From the cell containing the given text, extract its center point as [x, y] coordinate. 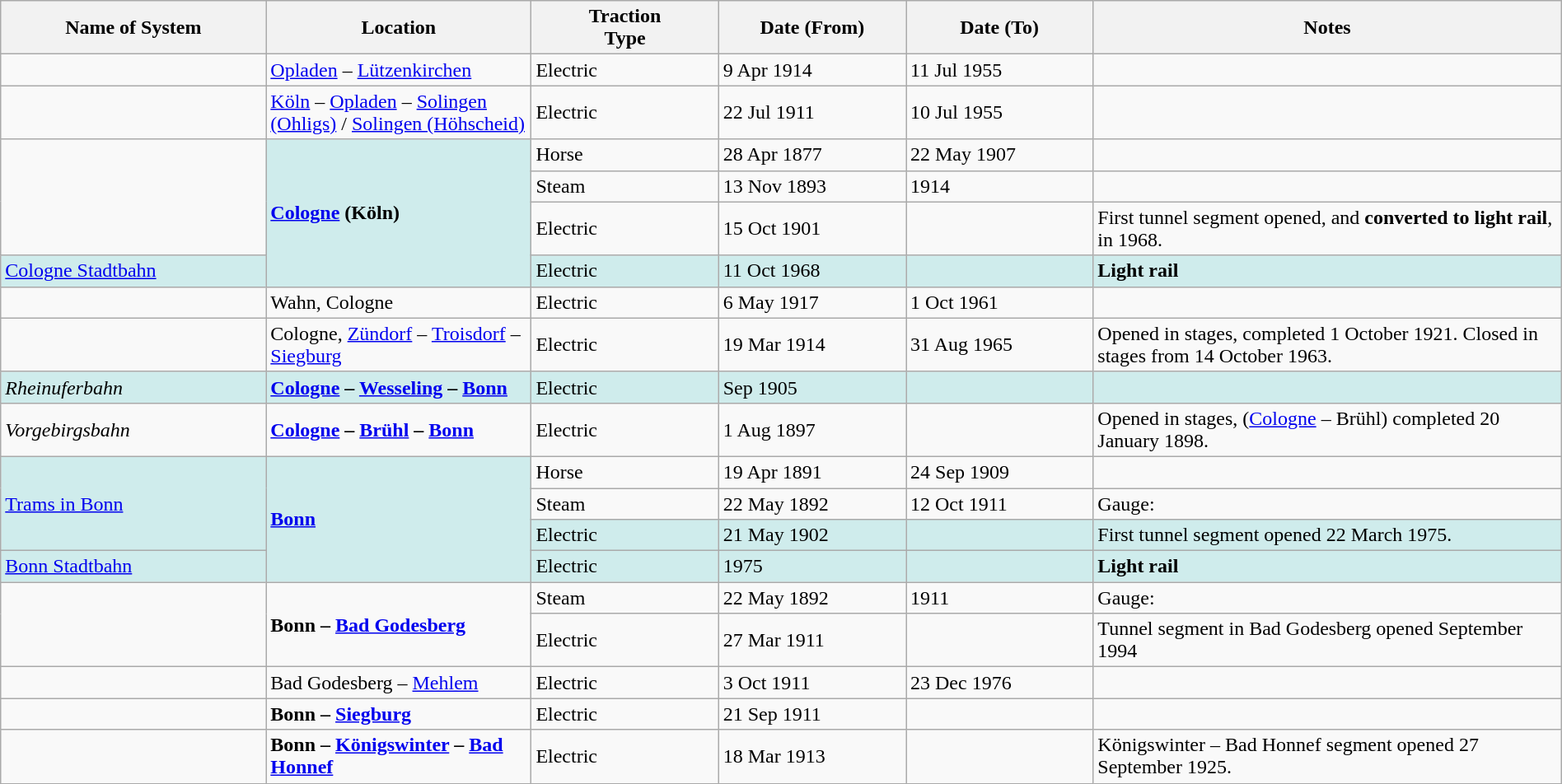
15 Oct 1901 [812, 229]
Bonn [399, 519]
Date (To) [1000, 28]
21 May 1902 [812, 535]
11 Jul 1955 [1000, 70]
Bad Godesberg – Mehlem [399, 683]
Cologne – Brühl – Bonn [399, 430]
Trams in Bonn [133, 503]
Köln – Opladen – Solingen (Ohligs) / Solingen (Höhscheid) [399, 112]
31 Aug 1965 [1000, 344]
11 Oct 1968 [812, 271]
19 Mar 1914 [812, 344]
9 Apr 1914 [812, 70]
Opened in stages, completed 1 October 1921. Closed in stages from 14 October 1963. [1327, 344]
23 Dec 1976 [1000, 683]
Bonn – Bad Godesberg [399, 624]
24 Sep 1909 [1000, 472]
Königswinter – Bad Honnef segment opened 27 September 1925. [1327, 756]
Wahn, Cologne [399, 302]
Bonn Stadtbahn [133, 567]
First tunnel segment opened, and converted to light rail, in 1968. [1327, 229]
22 Jul 1911 [812, 112]
Sep 1905 [812, 387]
1911 [1000, 598]
21 Sep 1911 [812, 714]
18 Mar 1913 [812, 756]
1975 [812, 567]
Opladen – Lützenkirchen [399, 70]
3 Oct 1911 [812, 683]
19 Apr 1891 [812, 472]
Cologne – Wesseling – Bonn [399, 387]
Vorgebirgsbahn [133, 430]
Opened in stages, (Cologne – Brühl) completed 20 January 1898. [1327, 430]
First tunnel segment opened 22 March 1975. [1327, 535]
1 Aug 1897 [812, 430]
12 Oct 1911 [1000, 503]
Rheinuferbahn [133, 387]
Cologne Stadtbahn [133, 271]
Name of System [133, 28]
Location [399, 28]
10 Jul 1955 [1000, 112]
28 Apr 1877 [812, 155]
27 Mar 1911 [812, 641]
22 May 1907 [1000, 155]
Bonn – Siegburg [399, 714]
Notes [1327, 28]
13 Nov 1893 [812, 186]
Bonn – Königswinter – Bad Honnef [399, 756]
1914 [1000, 186]
TractionType [624, 28]
Date (From) [812, 28]
Tunnel segment in Bad Godesberg opened September 1994 [1327, 641]
6 May 1917 [812, 302]
Cologne (Köln) [399, 212]
Cologne, Zündorf – Troisdorf – Siegburg [399, 344]
1 Oct 1961 [1000, 302]
